Provide the [X, Y] coordinate of the cell's center where the given text is located.  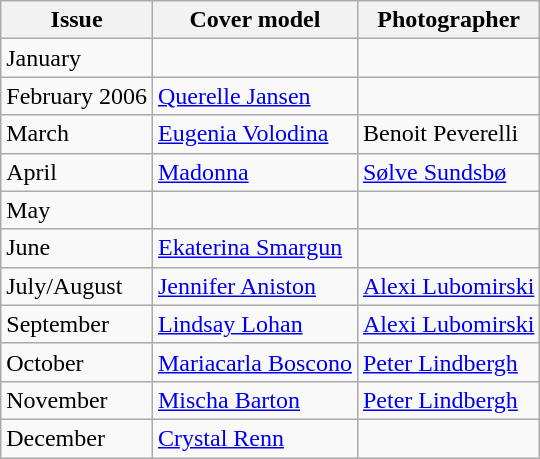
May [77, 210]
Eugenia Volodina [254, 134]
Jennifer Aniston [254, 286]
Crystal Renn [254, 438]
Photographer [448, 20]
July/August [77, 286]
Cover model [254, 20]
Ekaterina Smargun [254, 248]
Sølve Sundsbø [448, 172]
September [77, 324]
Querelle Jansen [254, 96]
Mischa Barton [254, 400]
Issue [77, 20]
April [77, 172]
January [77, 58]
Mariacarla Boscono [254, 362]
March [77, 134]
Benoit Peverelli [448, 134]
February 2006 [77, 96]
October [77, 362]
Lindsay Lohan [254, 324]
June [77, 248]
December [77, 438]
November [77, 400]
Madonna [254, 172]
